Pinpoint the cell where the given text exists, returning its [X, Y] midpoint coordinate. 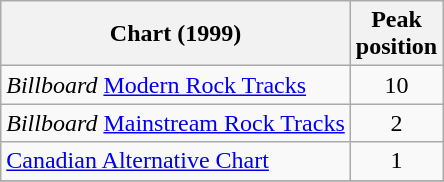
Chart (1999) [176, 34]
Canadian Alternative Chart [176, 161]
2 [396, 123]
Billboard Modern Rock Tracks [176, 85]
1 [396, 161]
10 [396, 85]
Peakposition [396, 34]
Billboard Mainstream Rock Tracks [176, 123]
